Return [x, y] of the center of cell containing provided text 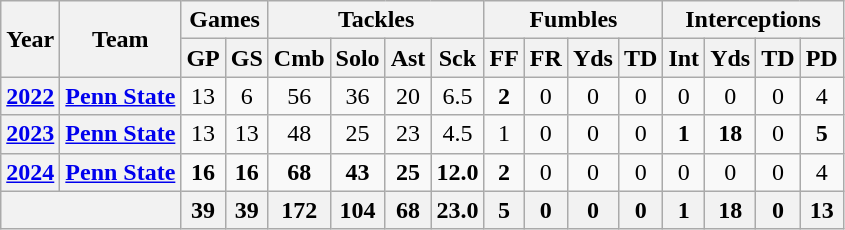
Interceptions [753, 20]
43 [358, 172]
Sck [458, 58]
12.0 [458, 172]
172 [299, 210]
36 [358, 96]
6 [246, 96]
104 [358, 210]
Games [224, 20]
2022 [30, 96]
Team [120, 39]
GS [246, 58]
Ast [408, 58]
20 [408, 96]
FR [546, 58]
FF [504, 58]
Cmb [299, 58]
Fumbles [574, 20]
48 [299, 134]
2024 [30, 172]
4.5 [458, 134]
56 [299, 96]
2023 [30, 134]
23 [408, 134]
Solo [358, 58]
6.5 [458, 96]
Tackles [376, 20]
PD [822, 58]
Year [30, 39]
Int [684, 58]
23.0 [458, 210]
GP [203, 58]
